Search for the cell housing the specified text and yield its (x, y) center coordinate. 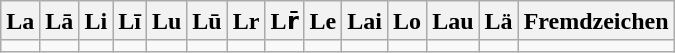
Li (96, 21)
Lū (207, 21)
Lr̄ (284, 21)
Lu (166, 21)
Lau (453, 21)
Lr (246, 21)
Lo (408, 21)
Lā (60, 21)
La (20, 21)
Lä (498, 21)
Lī (130, 21)
Le (323, 21)
Lai (365, 21)
Fremdzeichen (596, 21)
